For the text-containing cell, return its midpoint in [x, y] coordinate format. 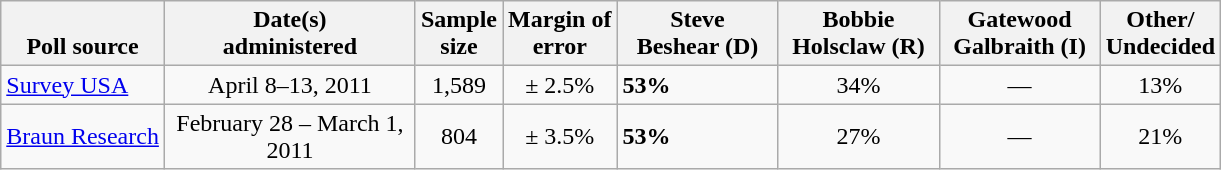
± 3.5% [560, 136]
27% [858, 136]
GatewoodGalbraith (I) [1020, 34]
Samplesize [458, 34]
Date(s)administered [290, 34]
21% [1160, 136]
Braun Research [83, 136]
± 2.5% [560, 85]
13% [1160, 85]
804 [458, 136]
Margin oferror [560, 34]
April 8–13, 2011 [290, 85]
SteveBeshear (D) [698, 34]
BobbieHolsclaw (R) [858, 34]
34% [858, 85]
1,589 [458, 85]
Survey USA [83, 85]
Poll source [83, 34]
February 28 – March 1, 2011 [290, 136]
Other/Undecided [1160, 34]
